Capture the cell that displays the provided text and extract its [x, y] central coordinate. 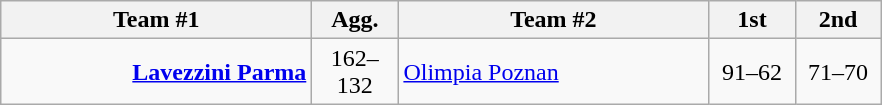
Agg. [355, 20]
Olimpia Poznan [554, 72]
Lavezzini Parma [156, 72]
91–62 [752, 72]
1st [752, 20]
2nd [838, 20]
Team #2 [554, 20]
162–132 [355, 72]
71–70 [838, 72]
Team #1 [156, 20]
